Determine the (x, y) coordinate at the center of the cell enclosing the given text.  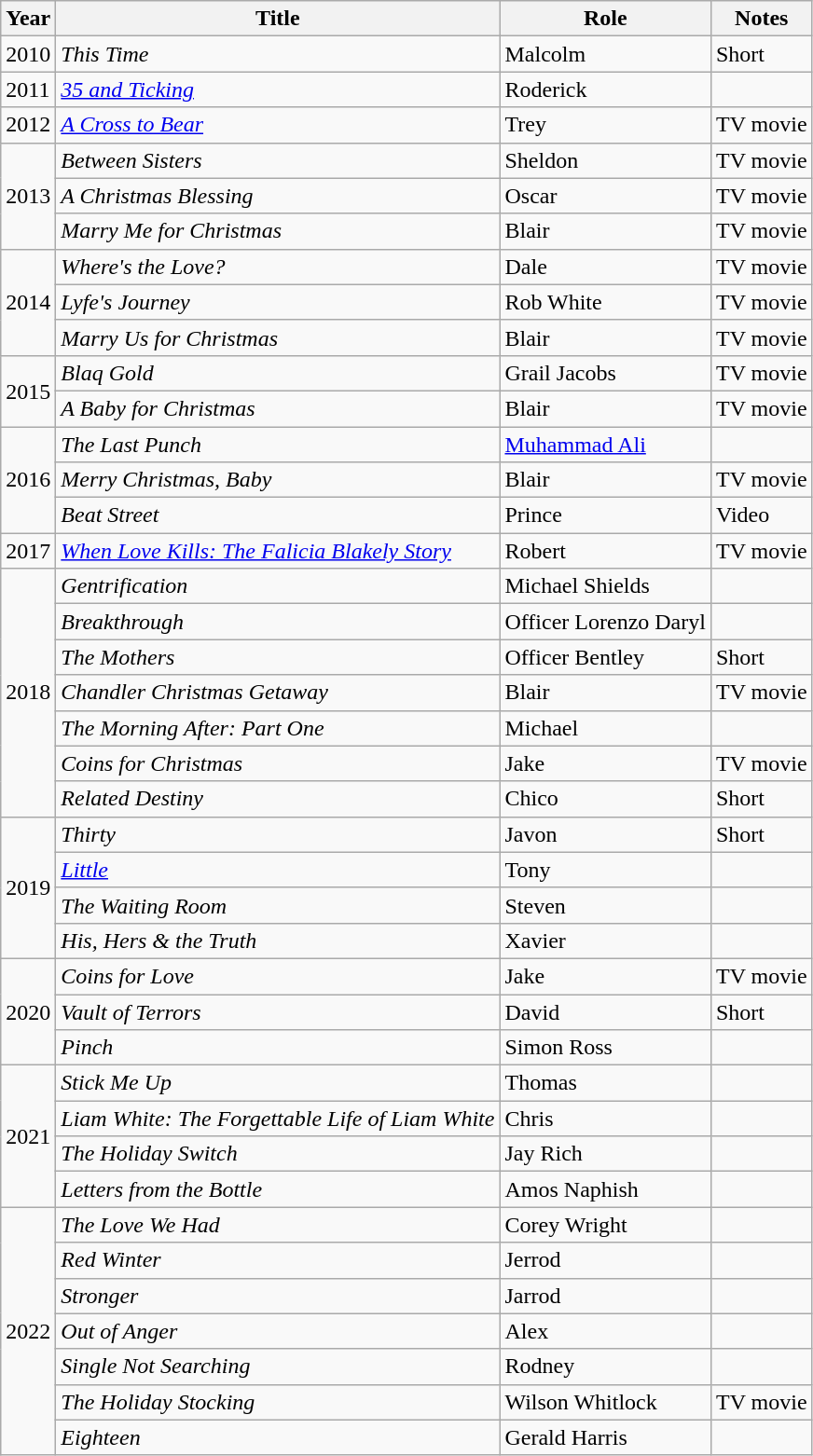
Where's the Love? (278, 267)
Merry Christmas, Baby (278, 480)
Thomas (606, 1083)
When Love Kills: The Falicia Blakely Story (278, 551)
Video (761, 515)
Steven (606, 905)
Pinch (278, 1048)
Stick Me Up (278, 1083)
2015 (28, 391)
Michael Shields (606, 586)
Coins for Christmas (278, 763)
Jerrod (606, 1260)
2014 (28, 302)
Grail Jacobs (606, 373)
Chris (606, 1119)
Muhammad Ali (606, 445)
A Cross to Bear (278, 125)
Title (278, 19)
2017 (28, 551)
Between Sisters (278, 160)
Gentrification (278, 586)
Rob White (606, 302)
2013 (28, 196)
Michael (606, 728)
Chico (606, 799)
2012 (28, 125)
Malcolm (606, 54)
A Christmas Blessing (278, 196)
Notes (761, 19)
The Last Punch (278, 445)
Beat Street (278, 515)
Alex (606, 1331)
Marry Us for Christmas (278, 337)
Roderick (606, 89)
Blaq Gold (278, 373)
Red Winter (278, 1260)
Jay Rich (606, 1154)
Little (278, 870)
The Morning After: Part One (278, 728)
Sheldon (606, 160)
Stronger (278, 1296)
A Baby for Christmas (278, 408)
Single Not Searching (278, 1367)
2020 (28, 1011)
Related Destiny (278, 799)
Oscar (606, 196)
Jarrod (606, 1296)
The Waiting Room (278, 905)
Xavier (606, 941)
Gerald Harris (606, 1437)
Liam White: The Forgettable Life of Liam White (278, 1119)
His, Hers & the Truth (278, 941)
2021 (28, 1136)
Breakthrough (278, 622)
Simon Ross (606, 1048)
Wilson Whitlock (606, 1402)
Corey Wright (606, 1225)
Rodney (606, 1367)
Officer Lorenzo Daryl (606, 622)
Chandler Christmas Getaway (278, 693)
The Mothers (278, 657)
Robert (606, 551)
This Time (278, 54)
2019 (28, 887)
Letters from the Bottle (278, 1189)
Eighteen (278, 1437)
2018 (28, 693)
2022 (28, 1331)
The Holiday Stocking (278, 1402)
2010 (28, 54)
The Love We Had (278, 1225)
David (606, 1011)
35 and Ticking (278, 89)
Year (28, 19)
Marry Me for Christmas (278, 231)
2011 (28, 89)
Role (606, 19)
Coins for Love (278, 976)
Officer Bentley (606, 657)
2016 (28, 480)
Lyfe's Journey (278, 302)
Thirty (278, 834)
Amos Naphish (606, 1189)
The Holiday Switch (278, 1154)
Tony (606, 870)
Out of Anger (278, 1331)
Dale (606, 267)
Prince (606, 515)
Vault of Terrors (278, 1011)
Trey (606, 125)
Javon (606, 834)
